Provide the [X, Y] coordinate of the cell's center where the given text is located.  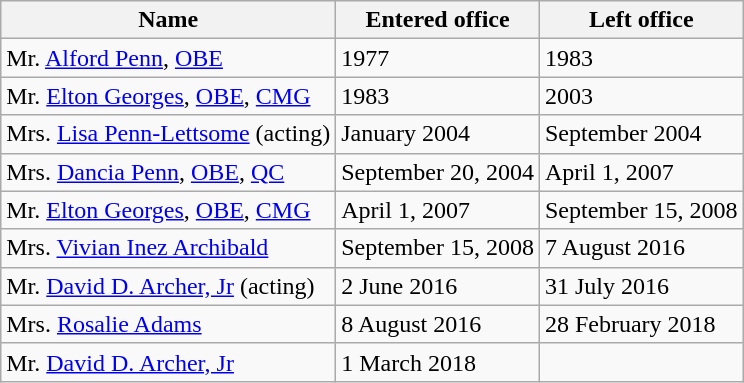
8 August 2016 [438, 324]
Mrs. Vivian Inez Archibald [168, 248]
2003 [641, 96]
Name [168, 20]
January 2004 [438, 134]
2 June 2016 [438, 286]
September 2004 [641, 134]
Mrs. Lisa Penn-Lettsome (acting) [168, 134]
1 March 2018 [438, 362]
Mr. David D. Archer, Jr [168, 362]
1977 [438, 58]
Left office [641, 20]
Mrs. Rosalie Adams [168, 324]
28 February 2018 [641, 324]
7 August 2016 [641, 248]
31 July 2016 [641, 286]
Mr. David D. Archer, Jr (acting) [168, 286]
Mrs. Dancia Penn, OBE, QC [168, 172]
Mr. Alford Penn, OBE [168, 58]
Entered office [438, 20]
September 20, 2004 [438, 172]
